Return [X, Y] of the center of cell containing provided text 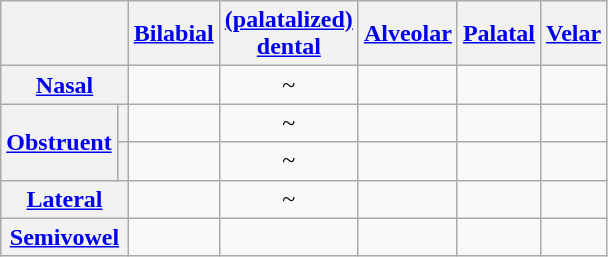
Nasal [64, 85]
Velar [573, 34]
Obstruent [59, 142]
Lateral [64, 199]
Bilabial [174, 34]
Palatal [498, 34]
Semivowel [64, 237]
Alveolar [408, 34]
(palatalized)dental [288, 34]
